Provide the (X, Y) coordinate of the cell's center where the given text is located.  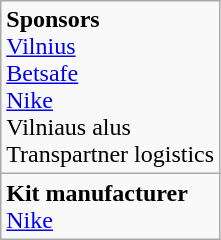
Kit manufacturer Nike (110, 206)
Sponsors Vilnius Betsafe Nike Vilniaus alus Transpartner logistics (110, 88)
